Search for the cell housing the specified text and yield its (X, Y) center coordinate. 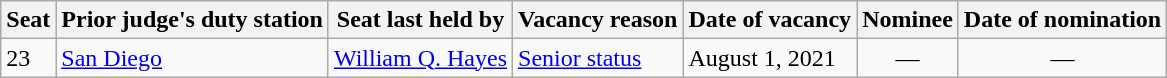
Prior judge's duty station (192, 20)
William Q. Hayes (420, 58)
Nominee (908, 20)
San Diego (192, 58)
Seat (28, 20)
23 (28, 58)
Date of vacancy (770, 20)
Seat last held by (420, 20)
Vacancy reason (598, 20)
Date of nomination (1062, 20)
Senior status (598, 58)
August 1, 2021 (770, 58)
